For the text-containing cell, return its midpoint in [x, y] coordinate format. 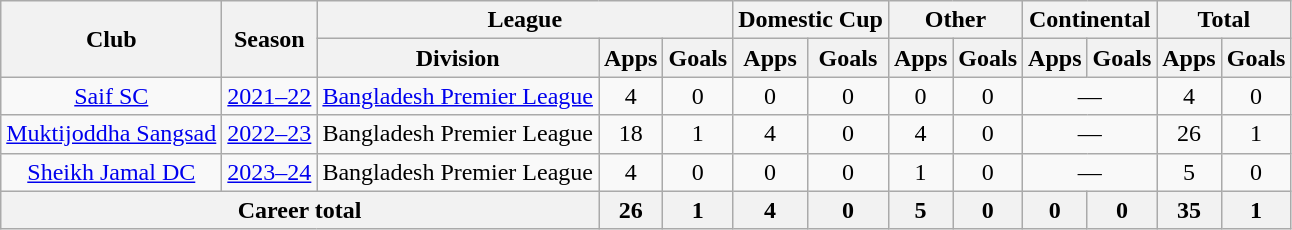
Total [1224, 20]
Club [112, 39]
2021–22 [270, 96]
18 [630, 134]
Career total [300, 210]
2023–24 [270, 172]
Other [955, 20]
2022–23 [270, 134]
Domestic Cup [811, 20]
Sheikh Jamal DC [112, 172]
Muktijoddha Sangsad [112, 134]
Continental [1090, 20]
35 [1189, 210]
League [525, 20]
Saif SC [112, 96]
Division [458, 58]
Season [270, 39]
